From the cell containing the given text, extract its center point as [X, Y] coordinate. 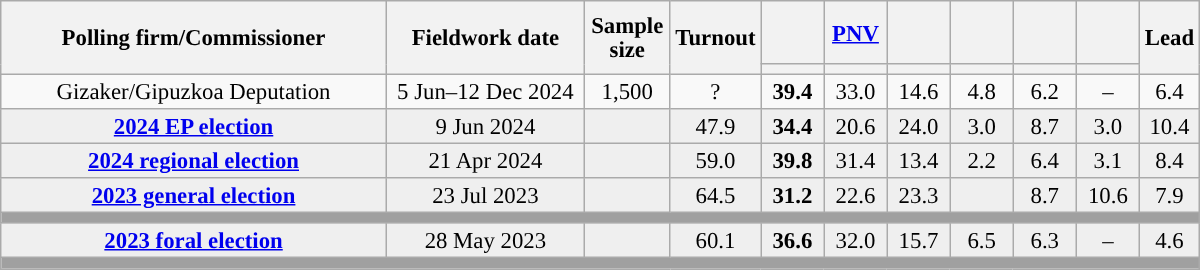
3.1 [1108, 162]
21 Apr 2024 [485, 162]
2023 general election [194, 196]
4.6 [1169, 242]
22.6 [856, 196]
Lead [1169, 38]
PNV [856, 32]
60.1 [716, 242]
14.6 [918, 92]
Turnout [716, 38]
2023 foral election [194, 242]
2024 EP election [194, 126]
39.4 [792, 92]
Fieldwork date [485, 38]
6.3 [1044, 242]
Polling firm/Commissioner [194, 38]
36.6 [792, 242]
6.2 [1044, 92]
6.5 [982, 242]
2024 regional election [194, 162]
20.6 [856, 126]
9 Jun 2024 [485, 126]
34.4 [792, 126]
28 May 2023 [485, 242]
31.4 [856, 162]
8.4 [1169, 162]
24.0 [918, 126]
32.0 [856, 242]
15.7 [918, 242]
Gizaker/Gipuzkoa Deputation [194, 92]
10.6 [1108, 196]
33.0 [856, 92]
? [716, 92]
59.0 [716, 162]
13.4 [918, 162]
47.9 [716, 126]
5 Jun–12 Dec 2024 [485, 92]
Sample size [627, 38]
31.2 [792, 196]
1,500 [627, 92]
10.4 [1169, 126]
64.5 [716, 196]
7.9 [1169, 196]
39.8 [792, 162]
23.3 [918, 196]
2.2 [982, 162]
23 Jul 2023 [485, 196]
4.8 [982, 92]
